Detect which cell encompasses the target text, then output its (X, Y) center coordinate. 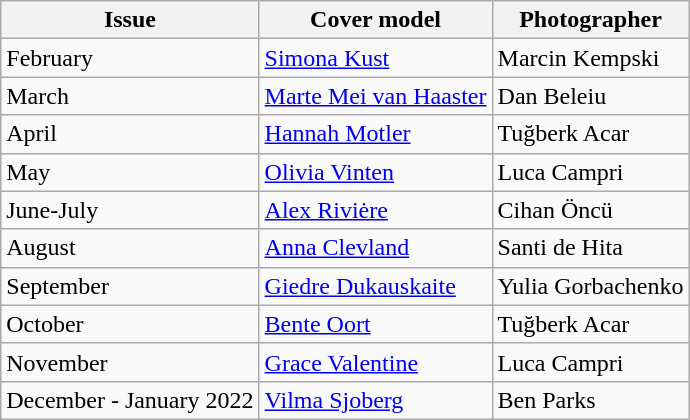
Cihan Öncü (590, 210)
December - January 2022 (130, 400)
Marte Mei van Haaster (376, 96)
Anna Clevland (376, 248)
Santi de Hita (590, 248)
Alex Riviėre (376, 210)
Ben Parks (590, 400)
Grace Valentine (376, 362)
Yulia Gorbachenko (590, 286)
Bente Oort (376, 324)
Marcin Kempski (590, 58)
March (130, 96)
November (130, 362)
Hannah Motler (376, 134)
Photographer (590, 20)
October (130, 324)
August (130, 248)
Olivia Vinten (376, 172)
Issue (130, 20)
June-July (130, 210)
February (130, 58)
Simona Kust (376, 58)
April (130, 134)
May (130, 172)
Cover model (376, 20)
September (130, 286)
Dan Beleiu (590, 96)
Giedre Dukauskaite (376, 286)
Vilma Sjoberg (376, 400)
